Determine the (X, Y) coordinate at the center of the cell enclosing the given text.  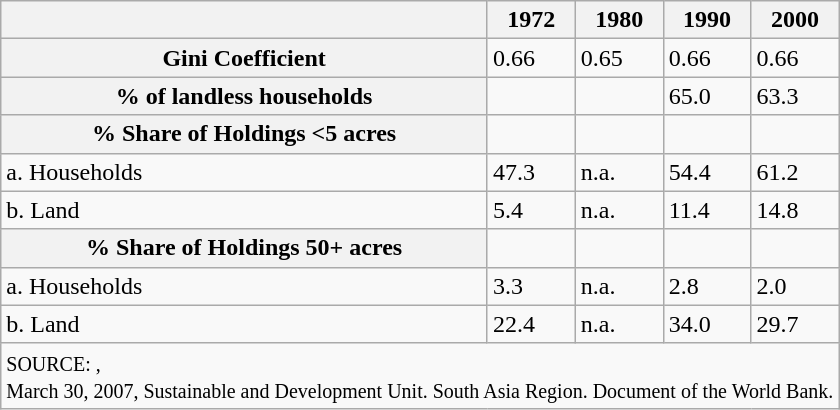
3.3 (531, 286)
47.3 (531, 172)
2000 (795, 20)
0.65 (619, 58)
11.4 (707, 210)
63.3 (795, 96)
2.0 (795, 286)
54.4 (707, 172)
14.8 (795, 210)
1972 (531, 20)
65.0 (707, 96)
Gini Coefficient (244, 58)
2.8 (707, 286)
% Share of Holdings 50+ acres (244, 248)
1990 (707, 20)
29.7 (795, 324)
% Share of Holdings <5 acres (244, 134)
SOURCE: , March 30, 2007, Sustainable and Development Unit. South Asia Region. Document of the World Bank. (420, 376)
1980 (619, 20)
5.4 (531, 210)
34.0 (707, 324)
% of landless households (244, 96)
22.4 (531, 324)
61.2 (795, 172)
